Determine the (X, Y) coordinate at the center of the cell enclosing the given text.  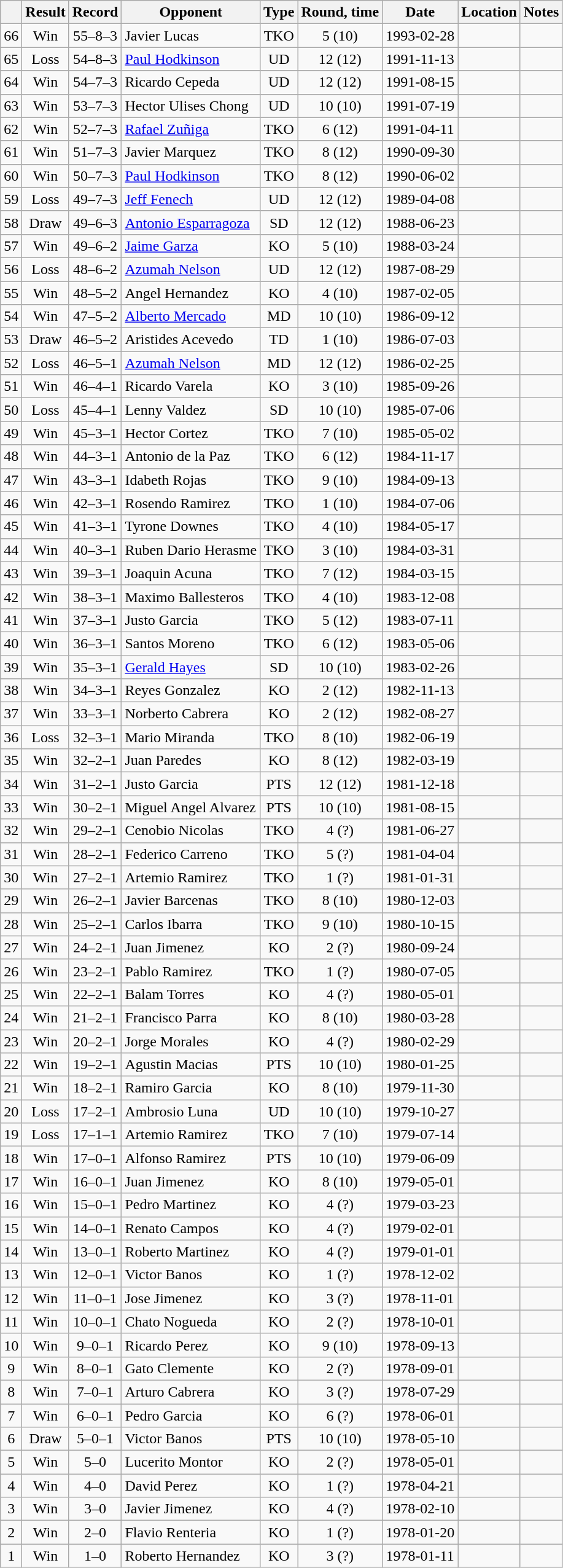
1984-03-15 (420, 573)
Pablo Ramirez (191, 971)
1980-10-15 (420, 924)
55 (11, 293)
66 (11, 36)
45–3–1 (95, 433)
40–3–1 (95, 550)
46–5–2 (95, 340)
Lucerito Montor (191, 1462)
57 (11, 246)
1980-12-03 (420, 901)
56 (11, 269)
1979-11-30 (420, 1088)
1978-05-01 (420, 1462)
TD (279, 340)
37 (11, 714)
49–6–2 (95, 246)
Result (45, 12)
17–0–1 (95, 1158)
1979-05-01 (420, 1182)
37–3–1 (95, 620)
1979-03-23 (420, 1205)
15 (11, 1228)
9–0–1 (95, 1345)
54 (11, 316)
54–8–3 (95, 59)
Arturo Cabrera (191, 1392)
1979-06-09 (420, 1158)
50–7–3 (95, 176)
48–5–2 (95, 293)
41–3–1 (95, 527)
49–6–3 (95, 222)
21–2–1 (95, 1017)
7 (12) (340, 573)
33–3–1 (95, 714)
1978-01-20 (420, 1532)
5 (11, 1462)
5–0–1 (95, 1439)
4 (11, 1486)
7 (11, 1415)
1979-10-27 (420, 1111)
Angel Hernandez (191, 293)
Roberto Martinez (191, 1252)
Roberto Hernandez (191, 1556)
10 (11, 1345)
1985-09-26 (420, 386)
42 (11, 597)
Javier Marquez (191, 152)
13 (11, 1275)
1981-04-04 (420, 854)
1979-02-01 (420, 1228)
15–0–1 (95, 1205)
25 (11, 994)
7–0–1 (95, 1392)
29 (11, 901)
17–2–1 (95, 1111)
Ricardo Cepeda (191, 82)
1979-01-01 (420, 1252)
24–2–1 (95, 947)
20–2–1 (95, 1041)
43–3–1 (95, 480)
39 (11, 667)
5 (?) (340, 854)
51–7–3 (95, 152)
David Perez (191, 1486)
17 (11, 1182)
21 (11, 1088)
44 (11, 550)
27–2–1 (95, 877)
1978-12-02 (420, 1275)
1978-09-13 (420, 1345)
26 (11, 971)
1980-05-01 (420, 994)
2 (11, 1532)
10–0–1 (95, 1322)
9 (11, 1368)
41 (11, 620)
Location (489, 12)
20 (11, 1111)
1991-04-11 (420, 129)
1984-05-17 (420, 527)
35–3–1 (95, 667)
34 (11, 784)
1991-07-19 (420, 106)
Alberto Mercado (191, 316)
31 (11, 854)
32–3–1 (95, 737)
Miguel Angel Alvarez (191, 807)
22–2–1 (95, 994)
1 (11, 1556)
1983-12-08 (420, 597)
Ramiro Garcia (191, 1088)
1986-09-12 (420, 316)
24 (11, 1017)
Antonio de la Paz (191, 457)
47 (11, 480)
1986-07-03 (420, 340)
1981-12-18 (420, 784)
38–3–1 (95, 597)
1982-03-19 (420, 761)
Norberto Cabrera (191, 714)
1985-05-02 (420, 433)
1987-08-29 (420, 269)
Ruben Dario Herasme (191, 550)
6 (?) (340, 1415)
1978-10-01 (420, 1322)
1984-11-17 (420, 457)
1991-11-13 (420, 59)
1983-02-26 (420, 667)
1980-07-05 (420, 971)
16 (11, 1205)
Ricardo Perez (191, 1345)
46 (11, 503)
43 (11, 573)
42–3–1 (95, 503)
25–2–1 (95, 924)
Juan Paredes (191, 761)
4–0 (95, 1486)
Notes (541, 12)
48–6–2 (95, 269)
14–0–1 (95, 1228)
1980-02-29 (420, 1041)
35 (11, 761)
32–2–1 (95, 761)
6 (11, 1439)
3–0 (95, 1509)
1980-01-25 (420, 1065)
54–7–3 (95, 82)
23 (11, 1041)
31–2–1 (95, 784)
33 (11, 807)
Aristides Acevedo (191, 340)
1980-03-28 (420, 1017)
1978-11-01 (420, 1298)
46–4–1 (95, 386)
8 (11, 1392)
44–3–1 (95, 457)
Record (95, 12)
55–8–3 (95, 36)
1983-07-11 (420, 620)
Maximo Ballesteros (191, 597)
Gerald Hayes (191, 667)
5 (12) (340, 620)
52 (11, 363)
Hector Cortez (191, 433)
1980-09-24 (420, 947)
27 (11, 947)
Balam Torres (191, 994)
1981-01-31 (420, 877)
Hector Ulises Chong (191, 106)
Ricardo Varela (191, 386)
40 (11, 643)
29–2–1 (95, 831)
49 (11, 433)
39–3–1 (95, 573)
Date (420, 12)
1990-09-30 (420, 152)
Agustin Macias (191, 1065)
11–0–1 (95, 1298)
46–5–1 (95, 363)
Antonio Esparragoza (191, 222)
Carlos Ibarra (191, 924)
1989-04-08 (420, 199)
Chato Nogueda (191, 1322)
28 (11, 924)
1985-07-06 (420, 410)
Idabeth Rojas (191, 480)
Cenobio Nicolas (191, 831)
3 (11, 1509)
Jaime Garza (191, 246)
Pedro Martinez (191, 1205)
63 (11, 106)
1984-03-31 (420, 550)
1987-02-05 (420, 293)
1982-11-13 (420, 691)
Francisco Parra (191, 1017)
1978-07-29 (420, 1392)
1984-09-13 (420, 480)
1988-03-24 (420, 246)
36 (11, 737)
1981-08-15 (420, 807)
Federico Carreno (191, 854)
23–2–1 (95, 971)
Renato Campos (191, 1228)
19–2–1 (95, 1065)
1978-05-10 (420, 1439)
16–0–1 (95, 1182)
Jorge Morales (191, 1041)
47–5–2 (95, 316)
5–0 (95, 1462)
Lenny Valdez (191, 410)
Ambrosio Luna (191, 1111)
1–0 (95, 1556)
Round, time (340, 12)
Jeff Fenech (191, 199)
38 (11, 691)
Joaquin Acuna (191, 573)
Santos Moreno (191, 643)
1984-07-06 (420, 503)
50 (11, 410)
1991-08-15 (420, 82)
1978-09-01 (420, 1368)
Mario Miranda (191, 737)
1978-02-10 (420, 1509)
1990-06-02 (420, 176)
Opponent (191, 12)
45–4–1 (95, 410)
8–0–1 (95, 1368)
51 (11, 386)
32 (11, 831)
Rafael Zuñiga (191, 129)
Flavio Renteria (191, 1532)
Reyes Gonzalez (191, 691)
2–0 (95, 1532)
52–7–3 (95, 129)
22 (11, 1065)
28–2–1 (95, 854)
Javier Jimenez (191, 1509)
6–0–1 (95, 1415)
59 (11, 199)
19 (11, 1135)
65 (11, 59)
1982-08-27 (420, 714)
12 (11, 1298)
17–1–1 (95, 1135)
1979-07-14 (420, 1135)
1983-05-06 (420, 643)
18 (11, 1158)
45 (11, 527)
53–7–3 (95, 106)
18–2–1 (95, 1088)
14 (11, 1252)
Javier Barcenas (191, 901)
Type (279, 12)
36–3–1 (95, 643)
30–2–1 (95, 807)
13–0–1 (95, 1252)
58 (11, 222)
60 (11, 176)
1986-02-25 (420, 363)
Jose Jimenez (191, 1298)
Javier Lucas (191, 36)
34–3–1 (95, 691)
30 (11, 877)
26–2–1 (95, 901)
1978-01-11 (420, 1556)
64 (11, 82)
1978-04-21 (420, 1486)
Alfonso Ramirez (191, 1158)
49–7–3 (95, 199)
1982-06-19 (420, 737)
Rosendo Ramirez (191, 503)
1988-06-23 (420, 222)
1993-02-28 (420, 36)
1981-06-27 (420, 831)
12–0–1 (95, 1275)
Gato Clemente (191, 1368)
53 (11, 340)
Tyrone Downes (191, 527)
1978-06-01 (420, 1415)
Pedro Garcia (191, 1415)
48 (11, 457)
61 (11, 152)
11 (11, 1322)
62 (11, 129)
